Search for the cell housing the specified text and yield its [X, Y] center coordinate. 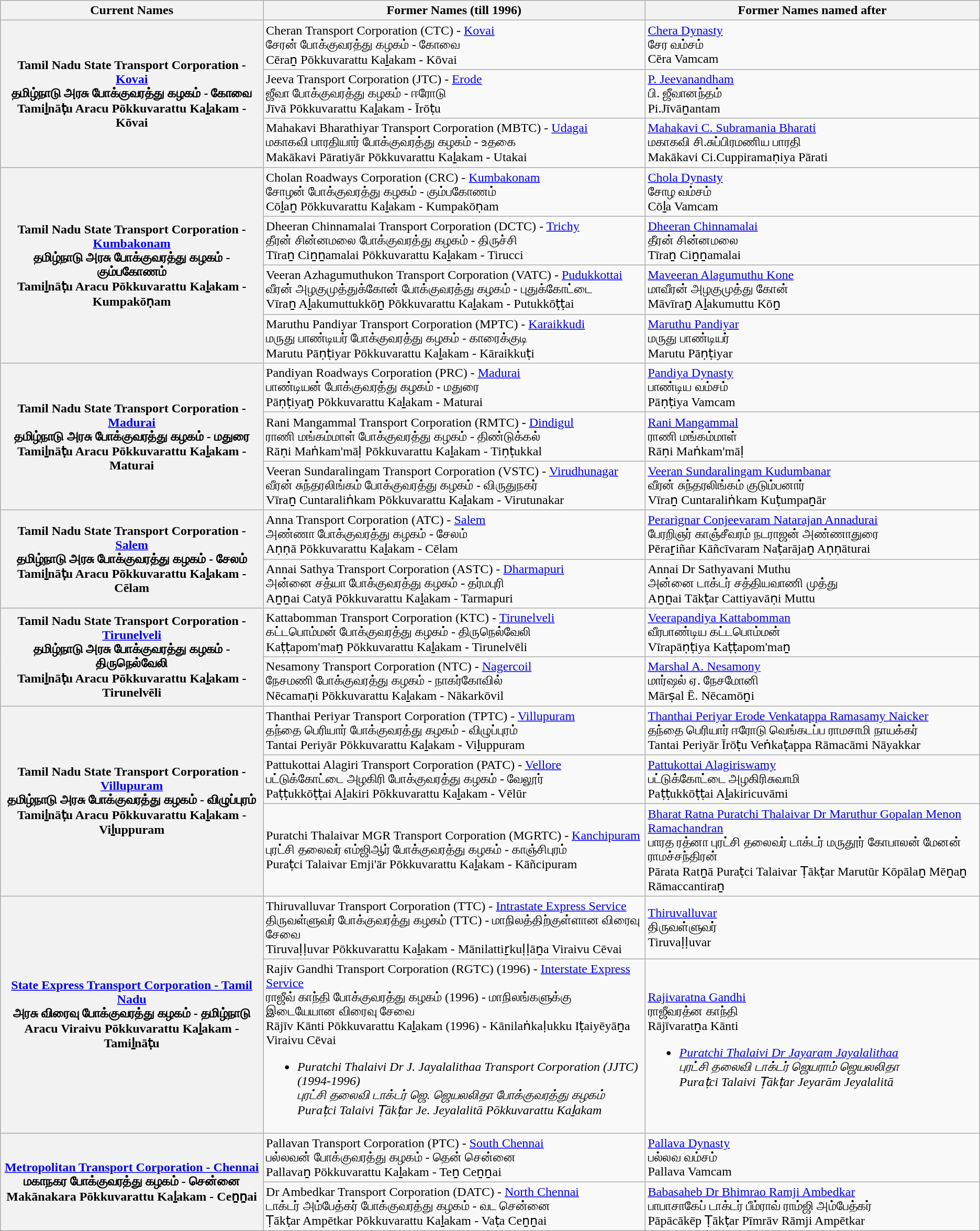
P. Jeevanandhamபி. ஜீவானந்தம்Pi.Jīvāṉantam [812, 94]
Annai Sathya Transport Corporation (ASTC) - Dharmapuriஅன்னை சத்யா போக்குவரத்து கழகம் - தர்மபுரிAṉṉai Catyā Pōkkuvarattu Kaḻakam - Tarmapuri [454, 584]
Pallava Dynastyபல்லவ வம்சம்Pallava Vamcam [812, 1157]
Dheeran Chinnamalai Transport Corporation (DCTC) - Trichyதீரன் சின்னமலை போக்குவரத்து கழகம் - திருச்சிTīraṉ Ciṉṉamalai Pōkkuvarattu Kaḻakam - Tirucci [454, 241]
Mahakavi Bharathiyar Transport Corporation (MBTC) - Udagaiமகாகவி பாரதியார் போக்குவரத்து கழகம் - உதகைMakākavi Pāratiyār Pōkkuvarattu Kaḻakam - Utakai [454, 143]
Kattabomman Transport Corporation (KTC) - Tirunelveliகட்டபொம்மன் போக்குவரத்து கழகம் - திருநெல்வேலிKaṭṭapom'maṉ Pōkkuvarattu Kaḻakam - Tirunelvēli [454, 633]
Chola Dynastyசோழ வம்சம்Cōḻa Vamcam [812, 192]
Cholan Roadways Corporation (CRC) - Kumbakonamசோழன் போக்குவரத்து கழகம் - கும்பகோணம்Cōḻaṉ Pōkkuvarattu Kaḻakam - Kumpakōṇam [454, 192]
Tamil Nadu State Transport Corporation - Salemதமிழ்நாடு அரசு போக்குவரத்து கழகம் - சேலம்Tamiḻnāṭu Aracu Pōkkuvarattu Kaḻakam - Cēlam [132, 559]
Jeeva Transport Corporation (JTC) - Erodeஜீவா போக்குவரத்து கழகம் - ஈரோடுJīvā Pōkkuvarattu Kaḻakam - Īrōṭu [454, 94]
Perarignar Conjeevaram Natarajan Annaduraiபேரறிஞர் காஞ்சீவரம் நடராஜன் அண்ணாதுரைPēraṟiñar Kāñcīvaram Naṭarājaṉ Aṇṇāturai [812, 534]
Pattukottai Alagiriswamyபட்டுக்கோட்டை அழகிரிசுவாமிPaṭṭukkōṭṭai Aḻakiricuvāmi [812, 779]
Rani Mangammalராணி மங்கம்மாள்Rāṇi Maṅkam'māḷ [812, 437]
Maveeran Alagumuthu Koneமாவீரன் அழகுமுத்து கோன்Māvīraṉ Aḻakumuttu Kōṉ [812, 290]
Pandiya Dynastyபாண்டிய வம்சம்Pāṇṭiya Vamcam [812, 388]
Pallavan Transport Corporation (PTC) - South Chennaiபல்லவன் போக்குவரத்து கழகம் - தென் சென்னைPallavaṉ Pōkkuvarattu Kaḻakam - Teṉ Ceṉṉai [454, 1157]
Nesamony Transport Corporation (NTC) - Nagercoilநேசமணி போக்குவரத்து கழகம் - நாகர்கோவில்Nēcamaṇi Pōkkuvarattu Kaḻakam - Nākarkōvil [454, 681]
Annai Dr Sathyavani Muthuஅன்னை டாக்டர் சத்தியவாணி முத்துAṉṉai Tākṭar Cattiyavāṇi Muttu [812, 584]
Former Names (till 1996) [454, 10]
Babasaheb Dr Bhimrao Ramji Ambedkarபாபாசாகேப் டாக்டர் பீம்ராவ் ராம்ஜி அம்பேத்கர்Pāpācākēp Ṭākṭar Pīmrāv Rāmji Ampētkar [812, 1206]
Metropolitan Transport Corporation - Chennaiமகாநகர போக்குவரத்து கழகம் - சென்னைMakānakara Pōkkuvarattu Kaḻakam - Ceṉṉai [132, 1182]
Veerapandiya Kattabommanவீரபாண்டிய கட்டபொம்மன்Vīrapāṇṭiya Kaṭṭapom'maṉ [812, 633]
Veeran Sundaralingam Kudumbanarவீரன் சுந்தரலிங்கம் குடும்பனார்Vīraṉ Cuntaraliṅkam Kuṭumpaṉār [812, 486]
Mahakavi C. Subramania Bharatiமகாகவி சி.சுப்பிரமணிய பாரதிMakākavi Ci.Cuppiramaṇiya Pārati [812, 143]
Current Names [132, 10]
Tamil Nadu State Transport Corporation - Kumbakonamதமிழ்நாடு அரசு போக்குவரத்து கழகம் - கும்பகோணம்Tamiḻnāṭu Aracu Pōkkuvarattu Kaḻakam - Kumpakōṇam [132, 265]
Tamil Nadu State Transport Corporation - Maduraiதமிழ்நாடு அரசு போக்குவரத்து கழகம் - மதுரைTamiḻnāṭu Aracu Pōkkuvarattu Kaḻakam - Maturai [132, 437]
Maruthu Pandiyarமருது பாண்டியர்Marutu Pāṇṭiyar [812, 339]
Anna Transport Corporation (ATC) - Salemஅண்ணா போக்குவரத்து கழகம் - சேலம்Aṇṇā Pōkkuvarattu Kaḻakam - Cēlam [454, 534]
Chera Dynastyசேர வம்சம்Cēra Vamcam [812, 45]
Thanthai Periyar Erode Venkatappa Ramasamy Naickerதந்தை பெரியார் ஈரோடு வெங்கடப்ப ராமசாமி நாயக்கர்Tantai Periyār Īrōṭu Veṅkaṭappa Rāmacāmi Nāyakkar [812, 731]
Cheran Transport Corporation (CTC) - Kovaiசேரன் போக்குவரத்து கழகம் - கோவைCēraṉ Pōkkuvarattu Kaḻakam - Kōvai [454, 45]
Dheeran Chinnamalaiதீரன் சின்னமலைTīraṉ Ciṉṉamalai [812, 241]
Tamil Nadu State Transport Corporation - Villupuramதமிழ்நாடு அரசு போக்குவரத்து கழகம் - விழுப்புரம்Tamiḻnāṭu Aracu Pōkkuvarattu Kaḻakam - Viḻuppuram [132, 801]
Pandiyan Roadways Corporation (PRC) - Maduraiபாண்டியன் போக்குவரத்து கழகம் - மதுரைPāṇṭiyaṉ Pōkkuvarattu Kaḻakam - Maturai [454, 388]
Thiruvalluvarதிருவள்ளுவர்Tiruvaḷḷuvar [812, 927]
Marshal A. Nesamonyமார்ஷல் ஏ. நேசமோனிMārṣal Ē. Nēcamōṉi [812, 681]
Tamil Nadu State Transport Corporation - Kovaiதமிழ்நாடு அரசு போக்குவரத்து கழகம் - கோவைTamiḻnāṭu Aracu Pōkkuvarattu Kaḻakam - Kōvai [132, 94]
Former Names named after [812, 10]
State Express Transport Corporation - Tamil Naduஅரசு விரைவு போக்குவரத்து கழகம் - தமிழ்நாடுAracu Viraivu Pōkkuvarattu Kaḻakam - Tamiḻnāṭu [132, 1014]
